Capture the cell that displays the provided text and extract its [X, Y] central coordinate. 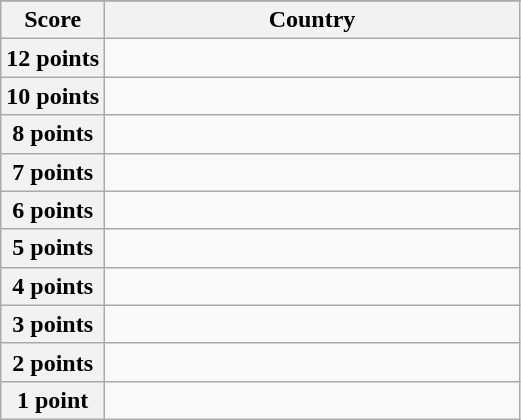
4 points [53, 286]
7 points [53, 172]
5 points [53, 248]
Country [312, 20]
3 points [53, 324]
6 points [53, 210]
Score [53, 20]
10 points [53, 96]
1 point [53, 400]
8 points [53, 134]
12 points [53, 58]
2 points [53, 362]
